Capture the cell that displays the provided text and extract its [X, Y] central coordinate. 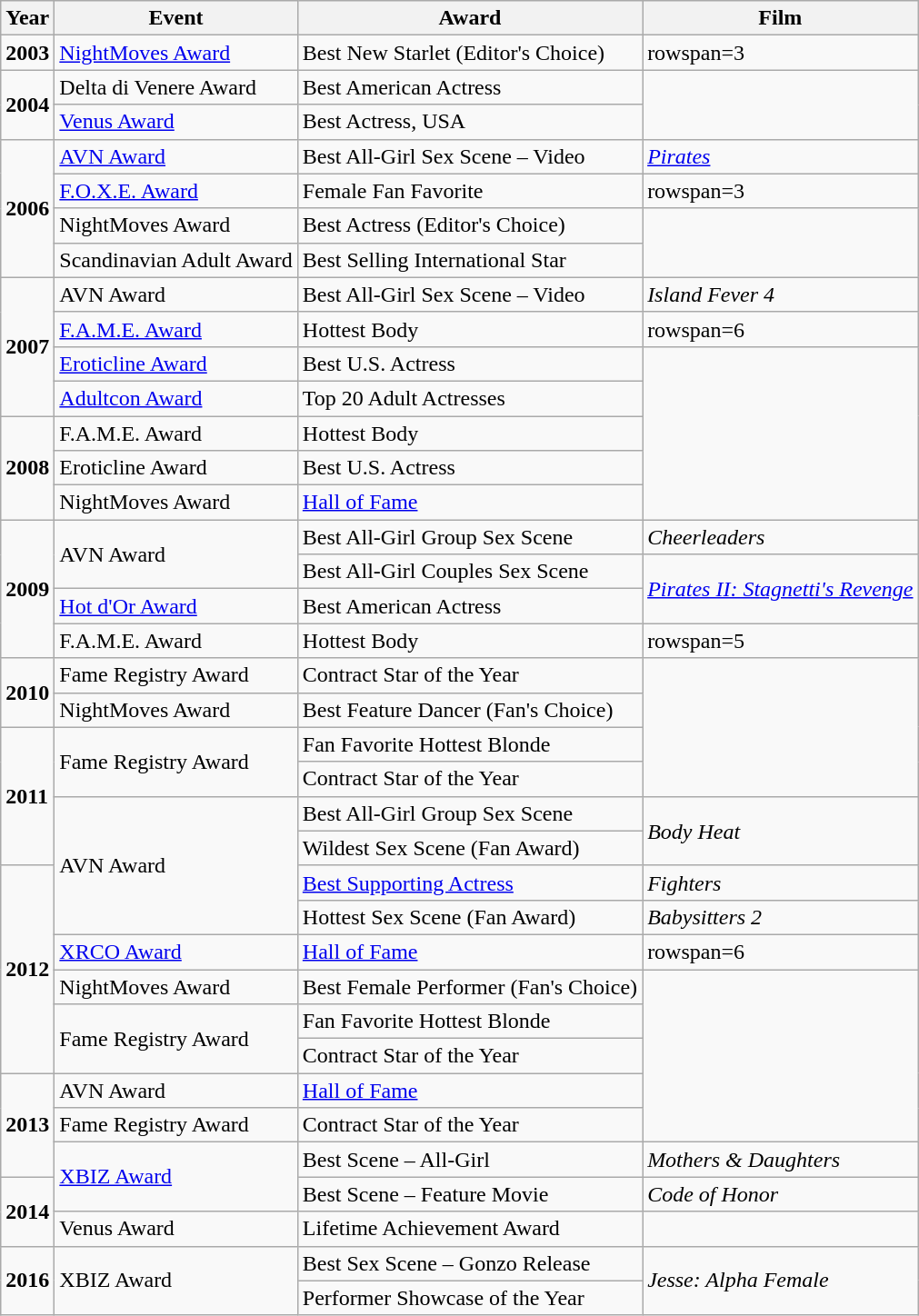
Body Heat [780, 831]
Best Selling International Star [469, 260]
Best All-Girl Couples Sex Scene [469, 572]
Female Fan Favorite [469, 191]
Delta di Venere Award [176, 87]
Code of Honor [780, 1194]
2006 [27, 208]
Scandinavian Adult Award [176, 260]
Best Female Performer (Fan's Choice) [469, 986]
2008 [27, 468]
Top 20 Adult Actresses [469, 398]
Performer Showcase of the Year [469, 1298]
Lifetime Achievement Award [469, 1229]
Year [27, 18]
Award [469, 18]
Mothers & Daughters [780, 1160]
2011 [27, 796]
2007 [27, 346]
Best New Starlet (Editor's Choice) [469, 53]
Island Fever 4 [780, 294]
Best Actress, USA [469, 122]
2009 [27, 589]
Film [780, 18]
Hottest Sex Scene (Fan Award) [469, 917]
2012 [27, 969]
Wildest Sex Scene (Fan Award) [469, 848]
Best Actress (Editor's Choice) [469, 225]
XRCO Award [176, 952]
2013 [27, 1125]
Best Sex Scene – Gonzo Release [469, 1263]
Cheerleaders [780, 537]
2016 [27, 1281]
Babysitters 2 [780, 917]
Fighters [780, 882]
Best Supporting Actress [469, 882]
Jesse: Alpha Female [780, 1281]
rowspan=5 [780, 641]
2004 [27, 105]
Hot d'Or Award [176, 606]
Best Feature Dancer (Fan's Choice) [469, 710]
Pirates [780, 156]
2003 [27, 53]
Pirates II: Stagnetti's Revenge [780, 589]
Best Scene – All-Girl [469, 1160]
Best Scene – Feature Movie [469, 1194]
F.O.X.E. Award [176, 191]
2010 [27, 693]
Event [176, 18]
2014 [27, 1211]
Adultcon Award [176, 398]
